Provide the (X, Y) coordinate of the cell's center where the given text is located.  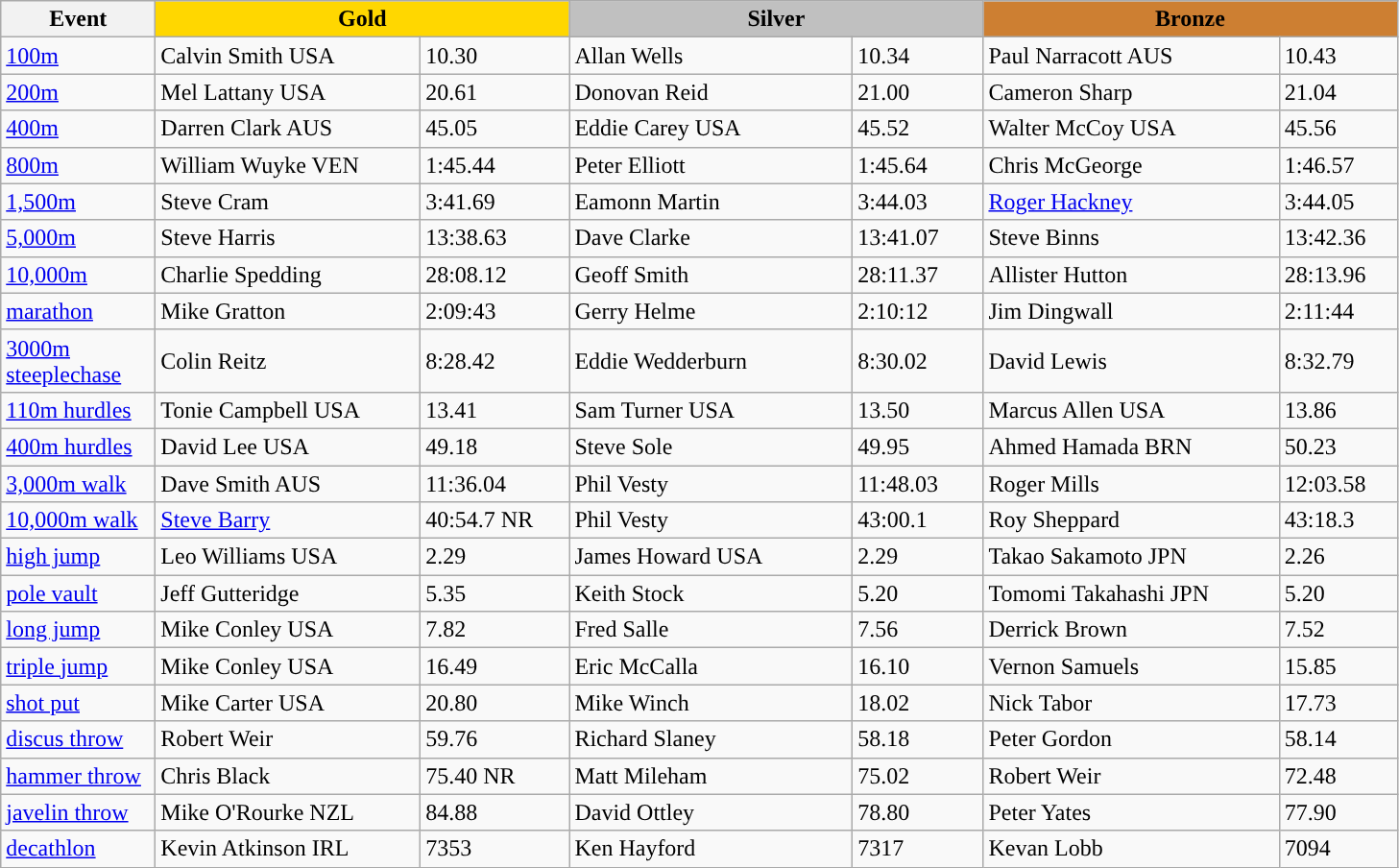
13.41 (495, 410)
28:08.12 (495, 275)
triple jump (79, 666)
Marcus Allen USA (1131, 410)
Jim Dingwall (1131, 311)
Eddie Carey USA (711, 129)
45.05 (495, 129)
21.00 (918, 92)
20.80 (495, 703)
1:46.57 (1339, 165)
Jeff Gutteridge (288, 593)
Nick Tabor (1131, 703)
13.50 (918, 410)
shot put (79, 703)
13.86 (1339, 410)
long jump (79, 630)
7317 (918, 849)
javelin throw (79, 812)
Paul Narracott AUS (1131, 56)
discus throw (79, 739)
10.34 (918, 56)
28:11.37 (918, 275)
Darren Clark AUS (288, 129)
20.61 (495, 92)
Peter Yates (1131, 812)
110m hurdles (79, 410)
58.18 (918, 739)
45.52 (918, 129)
pole vault (79, 593)
16.49 (495, 666)
8:28.42 (495, 361)
7.56 (918, 630)
Tonie Campbell USA (288, 410)
200m (79, 92)
84.88 (495, 812)
Derrick Brown (1131, 630)
Tomomi Takahashi JPN (1131, 593)
Sam Turner USA (711, 410)
Mike O'Rourke NZL (288, 812)
3:44.03 (918, 202)
Matt Mileham (711, 776)
58.14 (1339, 739)
Calvin Smith USA (288, 56)
Allister Hutton (1131, 275)
Kevin Atkinson IRL (288, 849)
10.30 (495, 56)
49.18 (495, 446)
45.56 (1339, 129)
Eric McCalla (711, 666)
Leo Williams USA (288, 557)
William Wuyke VEN (288, 165)
Steve Harris (288, 238)
7.52 (1339, 630)
Allan Wells (711, 56)
Steve Barry (288, 520)
Cameron Sharp (1131, 92)
2.26 (1339, 557)
40:54.7 NR (495, 520)
Walter McCoy USA (1131, 129)
59.76 (495, 739)
3:41.69 (495, 202)
2:09:43 (495, 311)
Bronze (1191, 19)
3,000m walk (79, 483)
11:36.04 (495, 483)
Eddie Wedderburn (711, 361)
15.85 (1339, 666)
Chris Black (288, 776)
10,000m (79, 275)
hammer throw (79, 776)
marathon (79, 311)
7353 (495, 849)
72.48 (1339, 776)
Ahmed Hamada BRN (1131, 446)
David Lewis (1131, 361)
2:10:12 (918, 311)
7094 (1339, 849)
13:41.07 (918, 238)
Kevan Lobb (1131, 849)
Steve Cram (288, 202)
Steve Binns (1131, 238)
Roger Mills (1131, 483)
7.82 (495, 630)
77.90 (1339, 812)
Dave Smith AUS (288, 483)
1,500m (79, 202)
Peter Gordon (1131, 739)
16.10 (918, 666)
78.80 (918, 812)
Mike Carter USA (288, 703)
James Howard USA (711, 557)
Keith Stock (711, 593)
8:32.79 (1339, 361)
Charlie Spedding (288, 275)
Fred Salle (711, 630)
Event (79, 19)
43:00.1 (918, 520)
Eamonn Martin (711, 202)
100m (79, 56)
5,000m (79, 238)
Donovan Reid (711, 92)
8:30.02 (918, 361)
Dave Clarke (711, 238)
18.02 (918, 703)
17.73 (1339, 703)
David Ottley (711, 812)
Richard Slaney (711, 739)
Chris McGeorge (1131, 165)
high jump (79, 557)
Roger Hackney (1131, 202)
Steve Sole (711, 446)
Mike Gratton (288, 311)
13:38.63 (495, 238)
Silver (776, 19)
Colin Reitz (288, 361)
Mike Winch (711, 703)
Ken Hayford (711, 849)
800m (79, 165)
10,000m walk (79, 520)
Peter Elliott (711, 165)
5.35 (495, 593)
2:11:44 (1339, 311)
3000m steeplechase (79, 361)
75.02 (918, 776)
400m (79, 129)
Geoff Smith (711, 275)
10.43 (1339, 56)
12:03.58 (1339, 483)
49.95 (918, 446)
21.04 (1339, 92)
43:18.3 (1339, 520)
28:13.96 (1339, 275)
3:44.05 (1339, 202)
David Lee USA (288, 446)
13:42.36 (1339, 238)
Vernon Samuels (1131, 666)
400m hurdles (79, 446)
75.40 NR (495, 776)
Gold (363, 19)
Gerry Helme (711, 311)
Takao Sakamoto JPN (1131, 557)
50.23 (1339, 446)
1:45.44 (495, 165)
11:48.03 (918, 483)
decathlon (79, 849)
Mel Lattany USA (288, 92)
Roy Sheppard (1131, 520)
1:45.64 (918, 165)
